Output the (X, Y) coordinate of the center of the cell containing the given text.  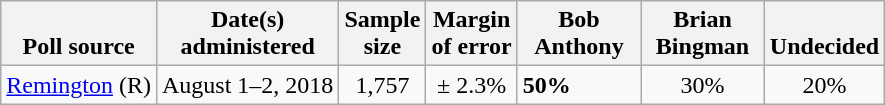
Poll source (79, 34)
50% (579, 85)
30% (703, 85)
Date(s)administered (247, 34)
± 2.3% (472, 85)
August 1–2, 2018 (247, 85)
Marginof error (472, 34)
BobAnthony (579, 34)
Undecided (824, 34)
Samplesize (382, 34)
1,757 (382, 85)
Remington (R) (79, 85)
20% (824, 85)
BrianBingman (703, 34)
